Detect which cell encompasses the target text, then output its (x, y) center coordinate. 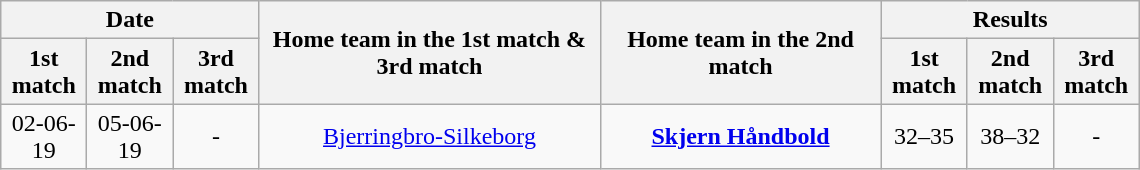
Date (130, 20)
Skjern Håndbold (740, 136)
Home team in the 1st match & 3rd match (430, 52)
Results (1010, 20)
32–35 (924, 136)
38–32 (1010, 136)
Bjerringbro-Silkeborg (430, 136)
02-06-19 (44, 136)
Home team in the 2nd match (740, 52)
05-06-19 (130, 136)
